Scan for the cell matching the given text and deliver its (X, Y) coordinate at center. 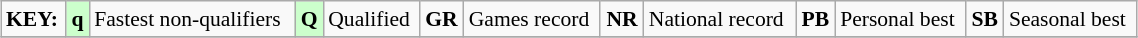
Fastest non-qualifiers (192, 19)
NR (622, 19)
Games record (532, 19)
Q (309, 19)
Qualified (371, 19)
Seasonal best (1070, 19)
PB (816, 19)
GR (442, 19)
KEY: (34, 19)
SB (985, 19)
q (78, 19)
Personal best (900, 19)
National record (720, 19)
